Locate the cell with the specified text and output its (x, y) center coordinate. 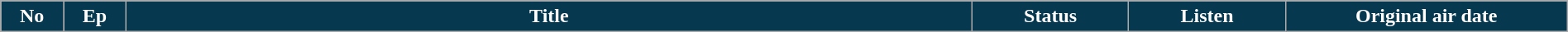
No (32, 16)
Listen (1207, 16)
Ep (95, 16)
Original air date (1426, 16)
Title (549, 16)
Status (1050, 16)
